Identify which cell holds the provided text, then report its (X, Y) central coordinate. 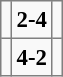
2-4 (32, 20)
4-2 (32, 57)
